Output the [X, Y] coordinate of the center of the cell containing the given text.  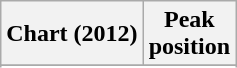
Peakposition [189, 34]
Chart (2012) [72, 34]
